Find where the given text appears and provide that cell's center as (x, y) coordinate. 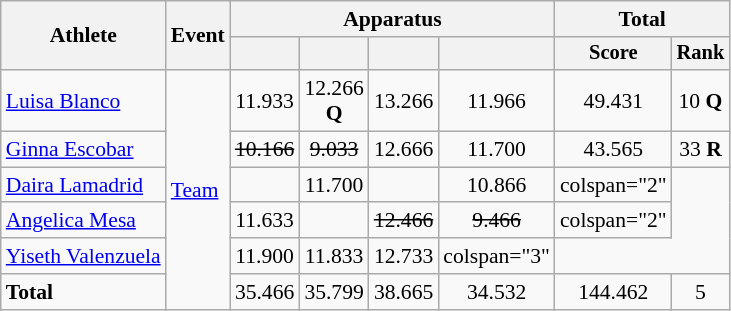
9.033 (334, 150)
43.565 (614, 150)
Ginna Escobar (84, 150)
colspan="3" (496, 256)
13.266 (404, 100)
Angelica Mesa (84, 221)
12.666 (404, 150)
35.799 (334, 292)
10.866 (496, 185)
35.466 (264, 292)
5 (701, 292)
Daira Lamadrid (84, 185)
12.733 (404, 256)
11.966 (496, 100)
11.933 (264, 100)
11.833 (334, 256)
Rank (701, 54)
Luisa Blanco (84, 100)
11.900 (264, 256)
Athlete (84, 36)
10 Q (701, 100)
Yiseth Valenzuela (84, 256)
144.462 (614, 292)
12.266Q (334, 100)
Event (198, 36)
Team (198, 190)
Score (614, 54)
11.633 (264, 221)
10.166 (264, 150)
49.431 (614, 100)
9.466 (496, 221)
38.665 (404, 292)
33 R (701, 150)
12.466 (404, 221)
34.532 (496, 292)
Apparatus (392, 19)
